Provide the (X, Y) coordinate of the cell's center where the given text is located.  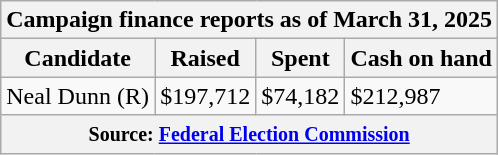
Campaign finance reports as of March 31, 2025 (250, 20)
$74,182 (300, 96)
Spent (300, 58)
$197,712 (206, 96)
Cash on hand (422, 58)
Candidate (78, 58)
$212,987 (422, 96)
Neal Dunn (R) (78, 96)
Raised (206, 58)
Source: Federal Election Commission (250, 134)
